Scan for the cell matching the given text and deliver its (x, y) coordinate at center. 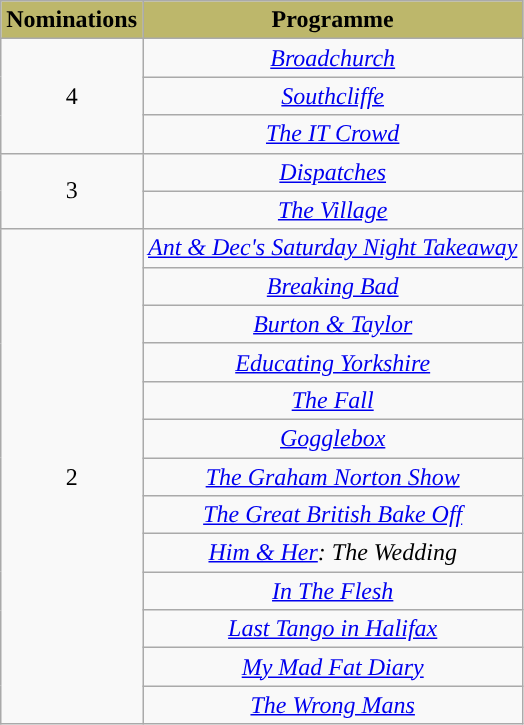
The IT Crowd (332, 134)
2 (72, 476)
In The Flesh (332, 591)
Ant & Dec's Saturday Night Takeaway (332, 248)
Nominations (72, 20)
The Graham Norton Show (332, 477)
Him & Her: The Wedding (332, 553)
3 (72, 191)
Programme (332, 20)
Breaking Bad (332, 286)
The Wrong Mans (332, 705)
Dispatches (332, 172)
The Great British Bake Off (332, 515)
Southcliffe (332, 96)
Broadchurch (332, 58)
The Village (332, 210)
Last Tango in Halifax (332, 629)
My Mad Fat Diary (332, 667)
Educating Yorkshire (332, 362)
Burton & Taylor (332, 324)
The Fall (332, 400)
Gogglebox (332, 438)
4 (72, 96)
